Detect which cell encompasses the target text, then output its [X, Y] center coordinate. 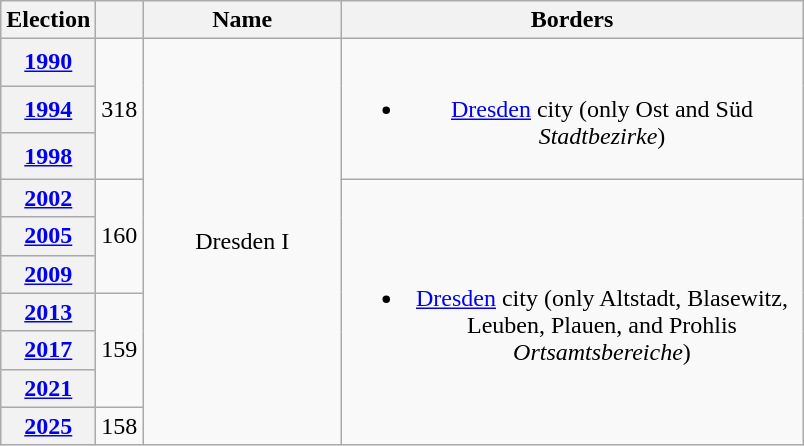
2009 [48, 274]
158 [120, 426]
159 [120, 350]
2005 [48, 236]
Dresden I [242, 242]
160 [120, 236]
318 [120, 109]
Election [48, 20]
1990 [48, 62]
Name [242, 20]
1994 [48, 110]
2021 [48, 388]
2025 [48, 426]
2002 [48, 198]
Borders [572, 20]
2017 [48, 350]
2013 [48, 312]
Dresden city (only Altstadt, Blasewitz, Leuben, Plauen, and Prohlis Ortsamtsbereiche) [572, 312]
1998 [48, 156]
Dresden city (only Ost and Süd Stadtbezirke) [572, 109]
